From the cell containing the given text, extract its center point as [X, Y] coordinate. 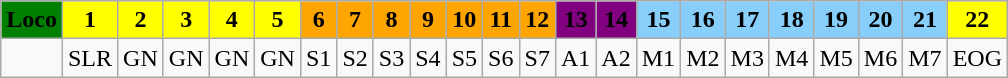
17 [747, 20]
9 [428, 20]
S3 [391, 58]
6 [318, 20]
S4 [428, 58]
11 [501, 20]
M6 [880, 58]
16 [703, 20]
S1 [318, 58]
SLR [90, 58]
A1 [575, 58]
M7 [925, 58]
22 [977, 20]
8 [391, 20]
7 [355, 20]
A2 [616, 58]
M1 [658, 58]
19 [836, 20]
M5 [836, 58]
2 [141, 20]
13 [575, 20]
15 [658, 20]
10 [464, 20]
M2 [703, 58]
21 [925, 20]
S2 [355, 58]
S7 [537, 58]
Loco [32, 20]
EOG [977, 58]
18 [791, 20]
5 [278, 20]
1 [90, 20]
12 [537, 20]
M4 [791, 58]
M3 [747, 58]
20 [880, 20]
4 [232, 20]
S5 [464, 58]
14 [616, 20]
S6 [501, 58]
3 [186, 20]
